Return (x, y) of the center of cell containing provided text 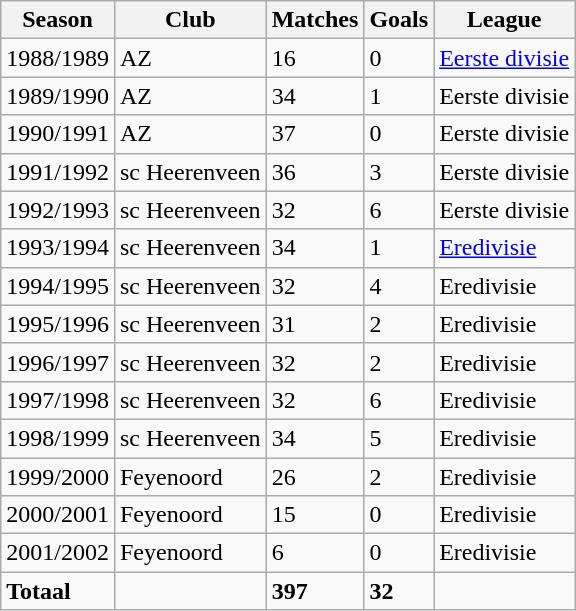
1998/1999 (58, 438)
1994/1995 (58, 286)
4 (399, 286)
1988/1989 (58, 58)
15 (315, 515)
31 (315, 324)
1990/1991 (58, 134)
Club (190, 20)
1991/1992 (58, 172)
1996/1997 (58, 362)
1995/1996 (58, 324)
1997/1998 (58, 400)
36 (315, 172)
3 (399, 172)
1999/2000 (58, 477)
Goals (399, 20)
397 (315, 591)
1992/1993 (58, 210)
2000/2001 (58, 515)
League (504, 20)
26 (315, 477)
Totaal (58, 591)
Season (58, 20)
16 (315, 58)
5 (399, 438)
1993/1994 (58, 248)
2001/2002 (58, 553)
37 (315, 134)
1989/1990 (58, 96)
Matches (315, 20)
